Extract the [X, Y] coordinate from the center of the cell holding the provided text.  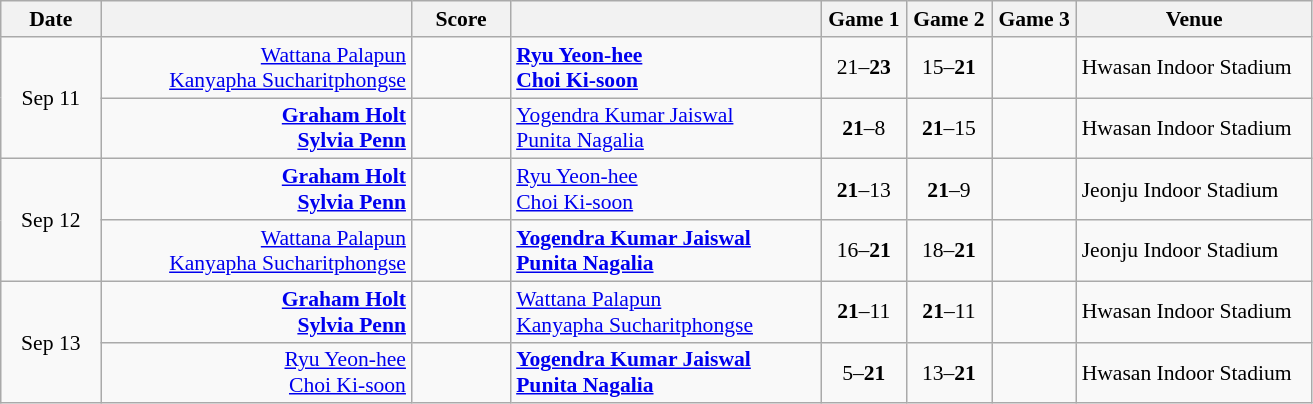
21–9 [948, 190]
Game 1 [864, 19]
18–21 [948, 250]
Sep 13 [51, 342]
21–13 [864, 190]
Score [461, 19]
21–8 [864, 128]
5–21 [864, 372]
Game 3 [1034, 19]
15–21 [948, 68]
Game 2 [948, 19]
Sep 12 [51, 220]
16–21 [864, 250]
Sep 11 [51, 98]
Date [51, 19]
21–23 [864, 68]
21–15 [948, 128]
13–21 [948, 372]
Venue [1194, 19]
